Output the [x, y] coordinate of the center of the cell containing the given text.  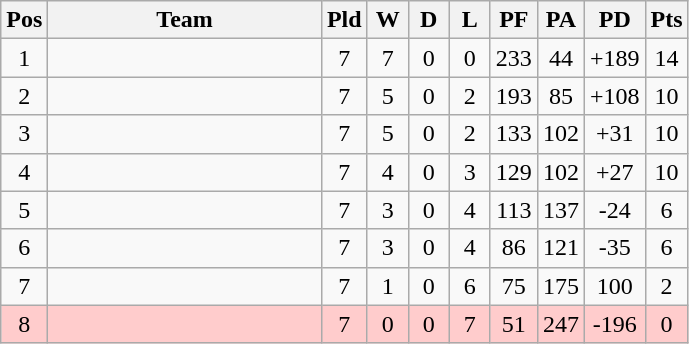
247 [560, 324]
+31 [614, 134]
Pld [344, 20]
86 [514, 248]
14 [666, 58]
233 [514, 58]
Pos [24, 20]
PD [614, 20]
-24 [614, 210]
+27 [614, 172]
Team [185, 20]
193 [514, 96]
D [428, 20]
+108 [614, 96]
100 [614, 286]
+189 [614, 58]
L [470, 20]
75 [514, 286]
175 [560, 286]
PF [514, 20]
8 [24, 324]
-196 [614, 324]
85 [560, 96]
133 [514, 134]
44 [560, 58]
W [388, 20]
113 [514, 210]
-35 [614, 248]
121 [560, 248]
129 [514, 172]
Pts [666, 20]
51 [514, 324]
137 [560, 210]
PA [560, 20]
